Extract the [x, y] coordinate from the center of the cell holding the provided text.  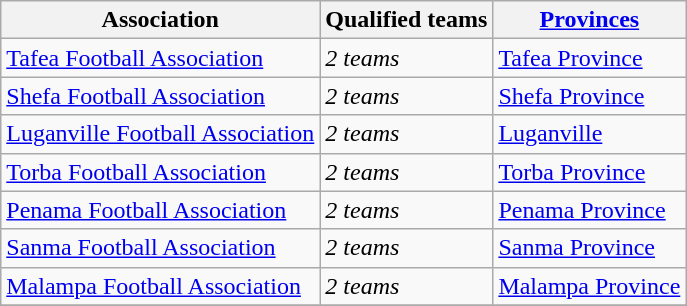
Shefa Football Association [160, 96]
Penama Province [590, 210]
Sanma Province [590, 248]
Malampa Football Association [160, 286]
Malampa Province [590, 286]
Torba Football Association [160, 172]
Torba Province [590, 172]
Tafea Province [590, 58]
Qualified teams [406, 20]
Penama Football Association [160, 210]
Shefa Province [590, 96]
Tafea Football Association [160, 58]
Luganville Football Association [160, 134]
Provinces [590, 20]
Sanma Football Association [160, 248]
Luganville [590, 134]
Association [160, 20]
